Identify which cell holds the provided text, then report its [x, y] central coordinate. 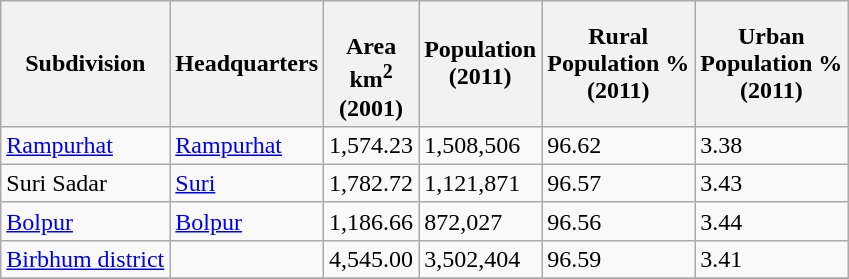
Suri [247, 183]
3.43 [772, 183]
4,545.00 [372, 259]
Suri Sadar [86, 183]
3.38 [772, 145]
96.62 [618, 145]
Subdivision [86, 64]
1,186.66 [372, 221]
3.44 [772, 221]
96.57 [618, 183]
872,027 [480, 221]
Areakm2(2001) [372, 64]
3.41 [772, 259]
Headquarters [247, 64]
1,508,506 [480, 145]
Population(2011) [480, 64]
Urban Population % (2011) [772, 64]
96.56 [618, 221]
Birbhum district [86, 259]
1,574.23 [372, 145]
1,121,871 [480, 183]
1,782.72 [372, 183]
RuralPopulation %(2011) [618, 64]
3,502,404 [480, 259]
96.59 [618, 259]
